Locate the cell with the specified text and output its (X, Y) center coordinate. 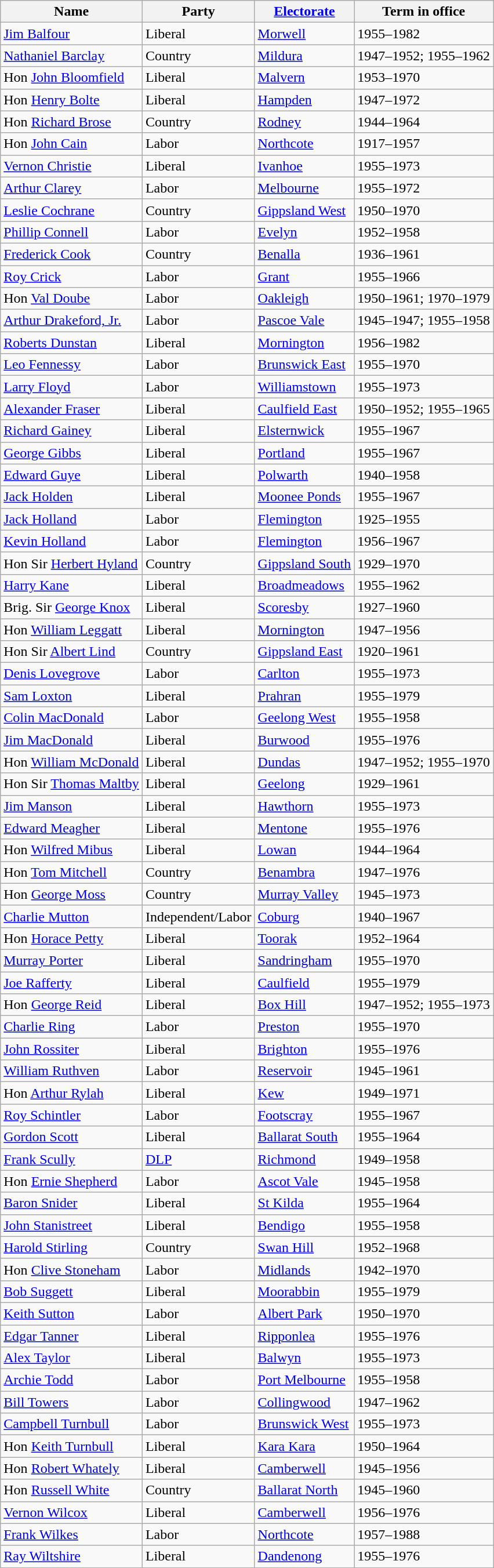
Hon Arthur Rylah (72, 1093)
Edward Meagher (72, 828)
1927–1960 (424, 607)
Hon Clive Stoneham (72, 1269)
1925–1955 (424, 519)
1947–1972 (424, 100)
DLP (198, 1159)
Ray Wiltshire (72, 1556)
Hon William McDonald (72, 762)
1947–1976 (424, 872)
1956–1967 (424, 541)
Independent/Labor (198, 916)
1947–1952; 1955–1970 (424, 762)
Carlton (304, 674)
1945–1960 (424, 1490)
Collingwood (304, 1402)
1940–1958 (424, 475)
Hon Henry Bolte (72, 100)
Hon Sir Thomas Maltby (72, 784)
Richmond (304, 1159)
Hon George Reid (72, 1005)
Frederick Cook (72, 254)
Dandenong (304, 1556)
Arthur Drakeford, Jr. (72, 321)
Hon Sir Albert Lind (72, 652)
1950–1961; 1970–1979 (424, 299)
Larry Floyd (72, 387)
Oakleigh (304, 299)
Arthur Clarey (72, 188)
Mildura (304, 56)
1953–1970 (424, 78)
Richard Gainey (72, 431)
Roy Crick (72, 277)
Hon Robert Whately (72, 1468)
Hampden (304, 100)
Hon George Moss (72, 894)
Footscray (304, 1115)
1949–1971 (424, 1093)
Jack Holden (72, 497)
Harold Stirling (72, 1247)
Caulfield (304, 983)
1936–1961 (424, 254)
Mentone (304, 828)
1945–1947; 1955–1958 (424, 321)
1947–1952; 1955–1973 (424, 1005)
1947–1952; 1955–1962 (424, 56)
1945–1973 (424, 894)
Frank Wilkes (72, 1534)
Moonee Ponds (304, 497)
1929–1970 (424, 563)
Gordon Scott (72, 1137)
1952–1964 (424, 938)
Pascoe Vale (304, 321)
Jim Manson (72, 806)
Geelong (304, 784)
Balwyn (304, 1358)
1955–1982 (424, 34)
Portland (304, 453)
1942–1970 (424, 1269)
Hon Russell White (72, 1490)
Ballarat North (304, 1490)
1952–1968 (424, 1247)
Jack Holland (72, 519)
1952–1958 (424, 232)
Bob Suggett (72, 1291)
Brunswick East (304, 365)
Gippsland East (304, 652)
Kevin Holland (72, 541)
Joe Rafferty (72, 983)
Lowan (304, 850)
Midlands (304, 1269)
Leo Fennessy (72, 365)
Term in office (424, 12)
Melbourne (304, 188)
Hon John Bloomfield (72, 78)
Gippsland West (304, 210)
Keith Sutton (72, 1313)
Hon William Leggatt (72, 629)
Evelyn (304, 232)
Williamstown (304, 387)
1955–1962 (424, 585)
1929–1961 (424, 784)
Reservoir (304, 1071)
Hon Keith Turnbull (72, 1446)
Scoresby (304, 607)
George Gibbs (72, 453)
1920–1961 (424, 652)
Dundas (304, 762)
Toorak (304, 938)
Prahran (304, 696)
William Ruthven (72, 1071)
1955–1966 (424, 277)
Party (198, 12)
Grant (304, 277)
Ballarat South (304, 1137)
Swan Hill (304, 1247)
Colin MacDonald (72, 718)
Bendigo (304, 1225)
Phillip Connell (72, 232)
1947–1962 (424, 1402)
Ripponlea (304, 1335)
Vernon Wilcox (72, 1512)
Malvern (304, 78)
Hon John Cain (72, 144)
Alex Taylor (72, 1358)
Sandringham (304, 960)
Edgar Tanner (72, 1335)
Name (72, 12)
Murray Valley (304, 894)
St Kilda (304, 1203)
Vernon Christie (72, 166)
Benalla (304, 254)
Harry Kane (72, 585)
Moorabbin (304, 1291)
1947–1956 (424, 629)
Archie Todd (72, 1380)
Ivanhoe (304, 166)
Rodney (304, 122)
Burwood (304, 740)
Alexander Fraser (72, 409)
Sam Loxton (72, 696)
1956–1982 (424, 343)
Coburg (304, 916)
Denis Lovegrove (72, 674)
1949–1958 (424, 1159)
Jim Balfour (72, 34)
Roy Schintler (72, 1115)
Benambra (304, 872)
Charlie Ring (72, 1027)
Elsternwick (304, 431)
1917–1957 (424, 144)
Box Hill (304, 1005)
Geelong West (304, 718)
Broadmeadows (304, 585)
Hawthorn (304, 806)
Brunswick West (304, 1424)
1957–1988 (424, 1534)
Campbell Turnbull (72, 1424)
Edward Guye (72, 475)
Preston (304, 1027)
Brighton (304, 1049)
1945–1956 (424, 1468)
Caulfield East (304, 409)
1950–1964 (424, 1446)
Kew (304, 1093)
Hon Tom Mitchell (72, 872)
Hon Horace Petty (72, 938)
Hon Val Doube (72, 299)
1940–1967 (424, 916)
Murray Porter (72, 960)
John Stanistreet (72, 1225)
Leslie Cochrane (72, 210)
Electorate (304, 12)
Roberts Dunstan (72, 343)
Gippsland South (304, 563)
Albert Park (304, 1313)
Polwarth (304, 475)
Hon Wilfred Mibus (72, 850)
Brig. Sir George Knox (72, 607)
Morwell (304, 34)
1945–1958 (424, 1181)
Nathaniel Barclay (72, 56)
1950–1952; 1955–1965 (424, 409)
Kara Kara (304, 1446)
Hon Richard Brose (72, 122)
Jim MacDonald (72, 740)
1955–1972 (424, 188)
Baron Snider (72, 1203)
1945–1961 (424, 1071)
Hon Sir Herbert Hyland (72, 563)
Bill Towers (72, 1402)
Ascot Vale (304, 1181)
Charlie Mutton (72, 916)
Hon Ernie Shepherd (72, 1181)
Port Melbourne (304, 1380)
1956–1976 (424, 1512)
Frank Scully (72, 1159)
John Rossiter (72, 1049)
